Detect which cell encompasses the target text, then output its (x, y) center coordinate. 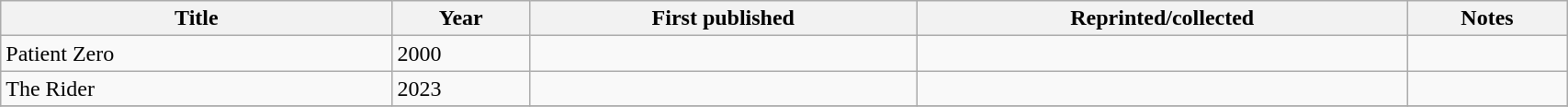
2000 (461, 53)
First published (724, 18)
Reprinted/collected (1162, 18)
Year (461, 18)
Notes (1486, 18)
Title (197, 18)
The Rider (197, 89)
Patient Zero (197, 53)
2023 (461, 89)
